Locate the cell with the specified text and output its [x, y] center coordinate. 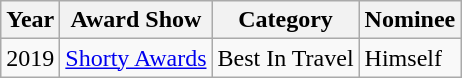
Category [286, 20]
Year [30, 20]
Himself [410, 58]
Shorty Awards [136, 58]
Award Show [136, 20]
Best In Travel [286, 58]
2019 [30, 58]
Nominee [410, 20]
